Output the (X, Y) coordinate of the center of the cell containing the given text.  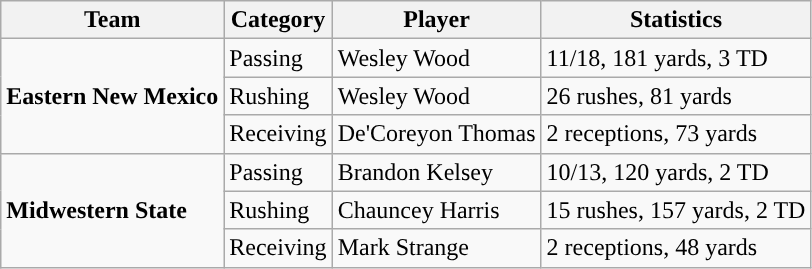
Mark Strange (436, 248)
2 receptions, 48 yards (676, 248)
Statistics (676, 20)
11/18, 181 yards, 3 TD (676, 58)
10/13, 120 yards, 2 TD (676, 172)
Team (112, 20)
Brandon Kelsey (436, 172)
2 receptions, 73 yards (676, 134)
Category (278, 20)
26 rushes, 81 yards (676, 96)
Midwestern State (112, 210)
Eastern New Mexico (112, 96)
De'Coreyon Thomas (436, 134)
Chauncey Harris (436, 210)
Player (436, 20)
15 rushes, 157 yards, 2 TD (676, 210)
